Find where the given text appears and provide that cell's center as (x, y) coordinate. 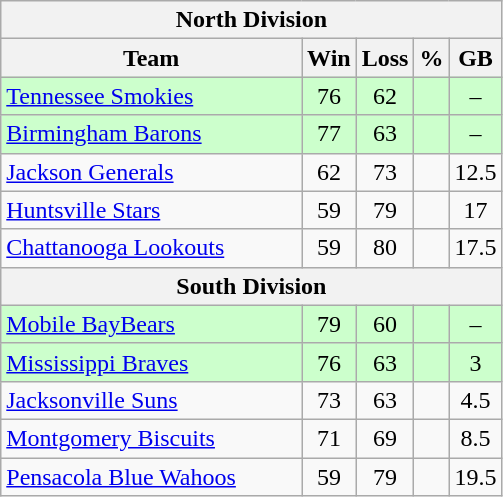
69 (385, 438)
Team (152, 58)
Win (330, 58)
17 (476, 210)
80 (385, 248)
% (432, 58)
GB (476, 58)
Jacksonville Suns (152, 400)
Montgomery Biscuits (152, 438)
17.5 (476, 248)
8.5 (476, 438)
71 (330, 438)
4.5 (476, 400)
Mobile BayBears (152, 324)
Tennessee Smokies (152, 96)
Mississippi Braves (152, 362)
19.5 (476, 477)
Birmingham Barons (152, 134)
South Division (252, 286)
77 (330, 134)
Chattanooga Lookouts (152, 248)
3 (476, 362)
Pensacola Blue Wahoos (152, 477)
Huntsville Stars (152, 210)
12.5 (476, 172)
North Division (252, 20)
60 (385, 324)
Loss (385, 58)
Jackson Generals (152, 172)
